Capture the cell that displays the provided text and extract its [x, y] central coordinate. 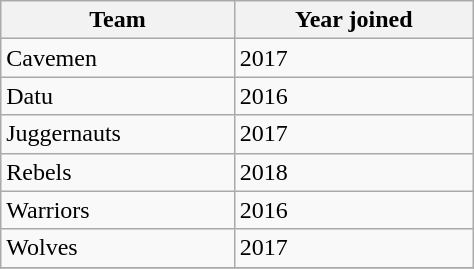
Juggernauts [118, 134]
Wolves [118, 248]
Warriors [118, 210]
Datu [118, 96]
2018 [354, 172]
Year joined [354, 20]
Team [118, 20]
Cavemen [118, 58]
Rebels [118, 172]
